Return [X, Y] of the center of cell containing provided text 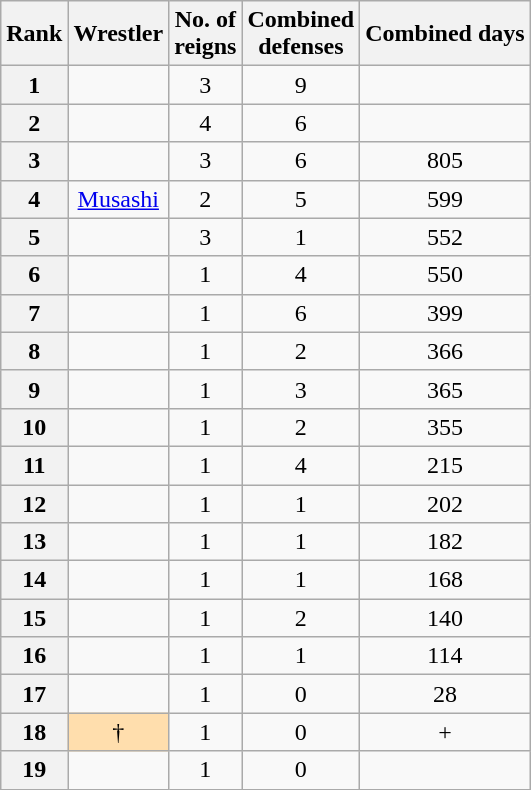
140 [445, 618]
8 [34, 351]
+ [445, 732]
No. ofreigns [206, 34]
19 [34, 770]
552 [445, 237]
† [118, 732]
365 [445, 389]
18 [34, 732]
Combined defenses [301, 34]
Combined days [445, 34]
17 [34, 694]
202 [445, 503]
15 [34, 618]
114 [445, 656]
14 [34, 580]
28 [445, 694]
13 [34, 542]
Wrestler [118, 34]
10 [34, 427]
550 [445, 275]
805 [445, 161]
12 [34, 503]
355 [445, 427]
Rank [34, 34]
11 [34, 465]
215 [445, 465]
Musashi [118, 199]
366 [445, 351]
168 [445, 580]
599 [445, 199]
399 [445, 313]
7 [34, 313]
182 [445, 542]
16 [34, 656]
